Identify which cell holds the provided text, then report its [x, y] central coordinate. 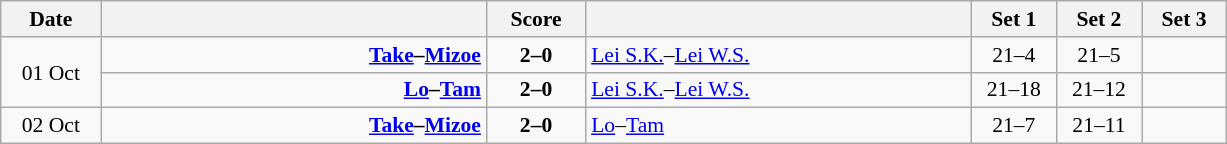
21–18 [1014, 90]
Date [51, 19]
21–7 [1014, 126]
Set 3 [1184, 19]
21–4 [1014, 55]
02 Oct [51, 126]
Set 1 [1014, 19]
21–12 [1098, 90]
01 Oct [51, 72]
21–5 [1098, 55]
Set 2 [1098, 19]
21–11 [1098, 126]
Score [536, 19]
